Search for the cell housing the specified text and yield its (X, Y) center coordinate. 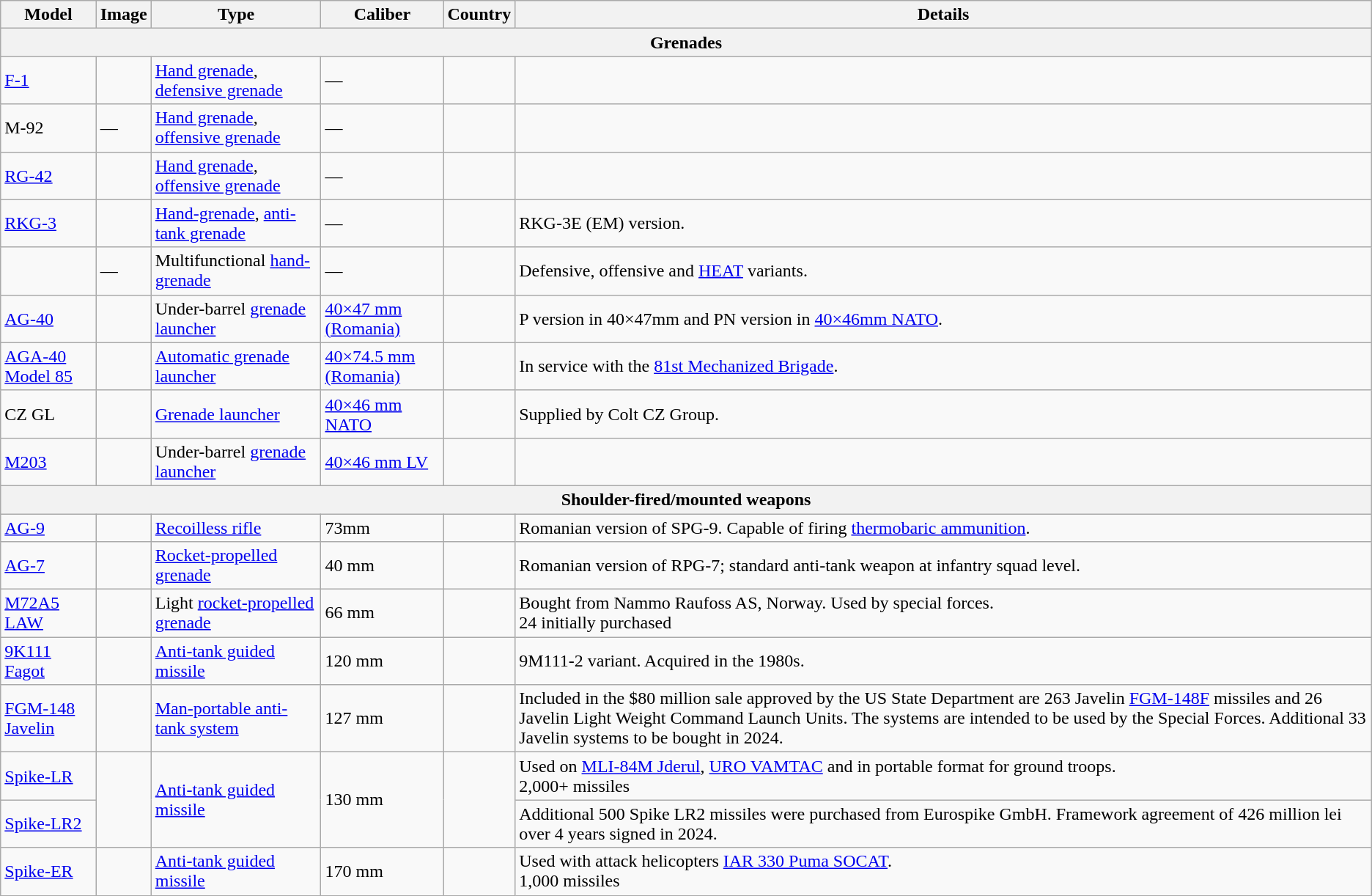
M203 (48, 462)
Multifunctional hand-grenade (236, 271)
40×46 mm LV (383, 462)
Grenade launcher (236, 414)
AG-7 (48, 566)
Automatic grenade launcher (236, 367)
73mm (383, 527)
AG-9 (48, 527)
M72A5 LAW (48, 613)
Man-portable anti-tank system (236, 719)
Spike-LR2 (48, 824)
Light rocket-propelled grenade (236, 613)
130 mm (383, 800)
66 mm (383, 613)
Caliber (383, 15)
RKG-3 (48, 223)
Shoulder-fired/mounted weapons (686, 499)
Bought from Nammo Raufoss AS, Norway. Used by special forces.24 initially purchased (944, 613)
AG-40 (48, 318)
Grenades (686, 43)
Details (944, 15)
FGM-148 Javelin (48, 719)
Country (479, 15)
Additional 500 Spike LR2 missiles were purchased from Eurospike GmbH. Framework agreement of 426 million lei over 4 years signed in 2024. (944, 824)
Romanian version of SPG-9. Capable of firing thermobaric ammunition. (944, 527)
M-92 (48, 128)
P version in 40×47mm and PN version in 40×46mm NATO. (944, 318)
Hand grenade, defensive grenade (236, 81)
40×47 mm (Romania) (383, 318)
Type (236, 15)
Defensive, offensive and HEAT variants. (944, 271)
Used on MLI-84M Jderul, URO VAMTAC and in portable format for ground troops.2,000+ missiles (944, 776)
AGA-40 Model 85 (48, 367)
40 mm (383, 566)
RKG-3E (EM) version. (944, 223)
Supplied by Colt CZ Group. (944, 414)
Rocket-propelled grenade (236, 566)
Hand-grenade, anti-tank grenade (236, 223)
127 mm (383, 719)
Image (123, 15)
CZ GL (48, 414)
F-1 (48, 81)
9M111-2 variant. Acquired in the 1980s. (944, 661)
9K111 Fagot (48, 661)
Romanian version of RPG-7; standard anti-tank weapon at infantry squad level. (944, 566)
40×74.5 mm (Romania) (383, 367)
120 mm (383, 661)
In service with the 81st Mechanized Brigade. (944, 367)
Model (48, 15)
40×46 mm NATO (383, 414)
Used with attack helicopters IAR 330 Puma SOCAT.1,000 missiles (944, 871)
Spike-LR (48, 776)
Recoilless rifle (236, 527)
170 mm (383, 871)
Spike-ER (48, 871)
RG-42 (48, 176)
